Detect which cell encompasses the target text, then output its [x, y] center coordinate. 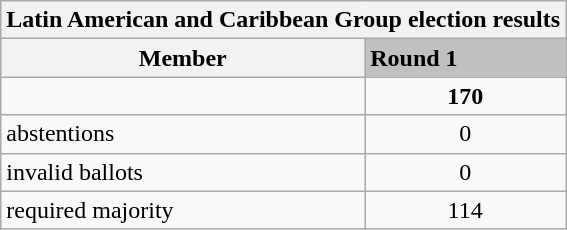
114 [466, 210]
Member [183, 58]
required majority [183, 210]
Latin American and Caribbean Group election results [284, 20]
Round 1 [466, 58]
invalid ballots [183, 172]
abstentions [183, 134]
170 [466, 96]
